For the text-containing cell, return its midpoint in (X, Y) coordinate format. 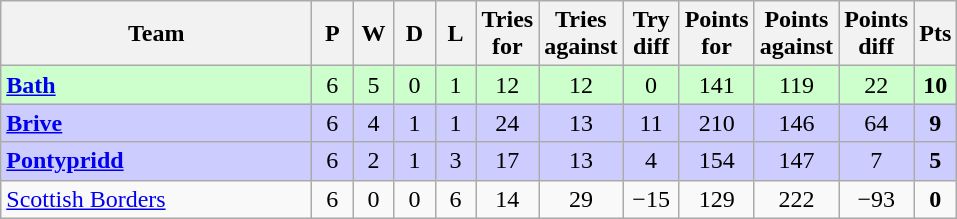
P (332, 34)
Try diff (651, 34)
29 (581, 199)
−15 (651, 199)
24 (508, 123)
Tries for (508, 34)
3 (456, 161)
147 (796, 161)
Pts (936, 34)
Bath (156, 85)
154 (716, 161)
129 (716, 199)
22 (876, 85)
10 (936, 85)
Team (156, 34)
D (414, 34)
W (374, 34)
11 (651, 123)
210 (716, 123)
Tries against (581, 34)
119 (796, 85)
17 (508, 161)
146 (796, 123)
L (456, 34)
Points against (796, 34)
Points for (716, 34)
141 (716, 85)
2 (374, 161)
Pontypridd (156, 161)
64 (876, 123)
14 (508, 199)
7 (876, 161)
9 (936, 123)
Points diff (876, 34)
−93 (876, 199)
222 (796, 199)
Scottish Borders (156, 199)
Brive (156, 123)
